Detect which cell encompasses the target text, then output its [x, y] center coordinate. 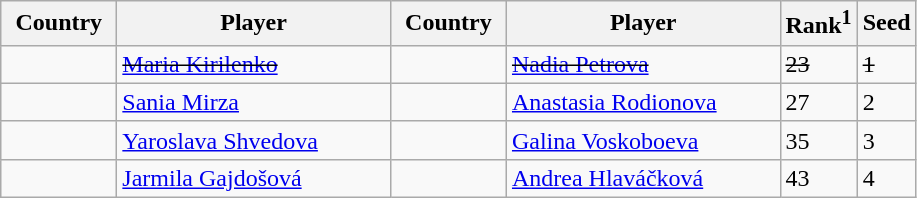
4 [886, 178]
35 [818, 140]
27 [818, 102]
Andrea Hlaváčková [643, 178]
3 [886, 140]
Yaroslava Shvedova [254, 140]
Anastasia Rodionova [643, 102]
Jarmila Gajdošová [254, 178]
Galina Voskoboeva [643, 140]
2 [886, 102]
Sania Mirza [254, 102]
Maria Kirilenko [254, 64]
23 [818, 64]
1 [886, 64]
Rank1 [818, 24]
Seed [886, 24]
Nadia Petrova [643, 64]
43 [818, 178]
